Return [X, Y] of the center of cell containing provided text 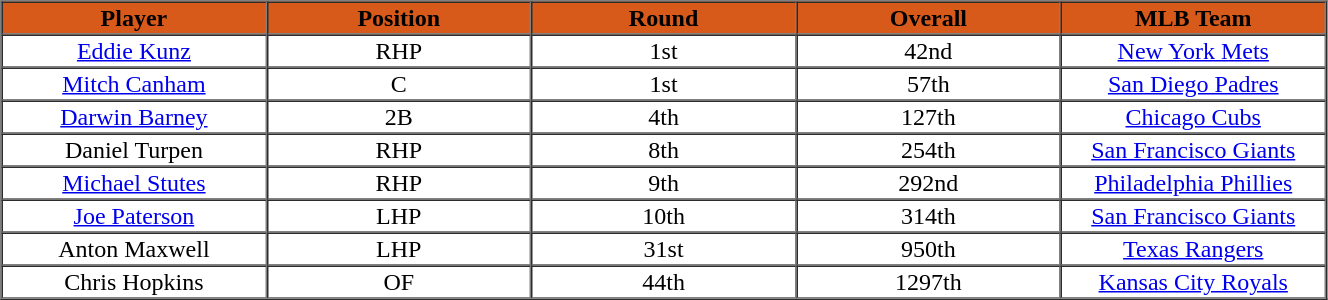
Darwin Barney [134, 116]
4th [664, 116]
314th [928, 216]
Chicago Cubs [1194, 116]
1297th [928, 282]
44th [664, 282]
57th [928, 84]
Player [134, 18]
Anton Maxwell [134, 248]
Texas Rangers [1194, 248]
Kansas City Royals [1194, 282]
Mitch Canham [134, 84]
292nd [928, 182]
9th [664, 182]
8th [664, 150]
Eddie Kunz [134, 50]
C [398, 84]
Round [664, 18]
OF [398, 282]
950th [928, 248]
Chris Hopkins [134, 282]
254th [928, 150]
127th [928, 116]
New York Mets [1194, 50]
Joe Paterson [134, 216]
MLB Team [1194, 18]
Philadelphia Phillies [1194, 182]
Michael Stutes [134, 182]
2B [398, 116]
42nd [928, 50]
10th [664, 216]
Position [398, 18]
Daniel Turpen [134, 150]
Overall [928, 18]
31st [664, 248]
San Diego Padres [1194, 84]
